Detect which cell encompasses the target text, then output its (X, Y) center coordinate. 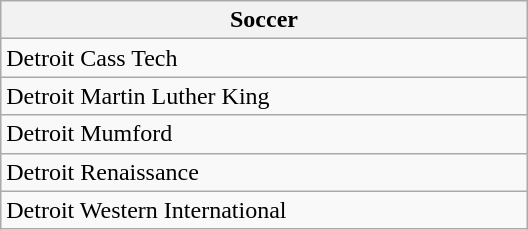
Soccer (264, 20)
Detroit Cass Tech (264, 58)
Detroit Renaissance (264, 172)
Detroit Martin Luther King (264, 96)
Detroit Mumford (264, 134)
Detroit Western International (264, 210)
